Return (X, Y) of the center of cell containing provided text 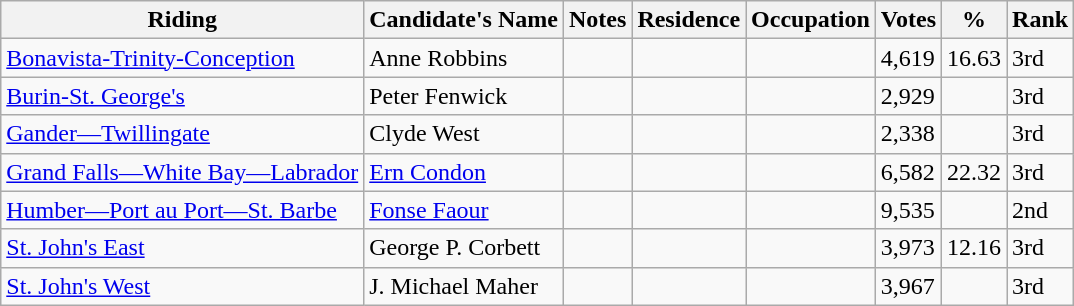
Grand Falls—White Bay—Labrador (182, 172)
Burin-St. George's (182, 96)
Anne Robbins (464, 58)
2nd (1040, 210)
4,619 (908, 58)
Votes (908, 20)
Residence (689, 20)
2,338 (908, 134)
Gander—Twillingate (182, 134)
16.63 (974, 58)
Candidate's Name (464, 20)
Clyde West (464, 134)
3,973 (908, 248)
Rank (1040, 20)
Notes (597, 20)
9,535 (908, 210)
3,967 (908, 286)
Peter Fenwick (464, 96)
Humber—Port au Port—St. Barbe (182, 210)
6,582 (908, 172)
Ern Condon (464, 172)
12.16 (974, 248)
J. Michael Maher (464, 286)
St. John's East (182, 248)
Bonavista-Trinity-Conception (182, 58)
Fonse Faour (464, 210)
% (974, 20)
Riding (182, 20)
St. John's West (182, 286)
22.32 (974, 172)
Occupation (811, 20)
2,929 (908, 96)
George P. Corbett (464, 248)
